Capture the cell that displays the provided text and extract its [X, Y] central coordinate. 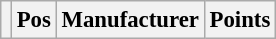
Manufacturer [130, 20]
Pos [34, 20]
Points [240, 20]
